Return [x, y] of the center of cell containing provided text 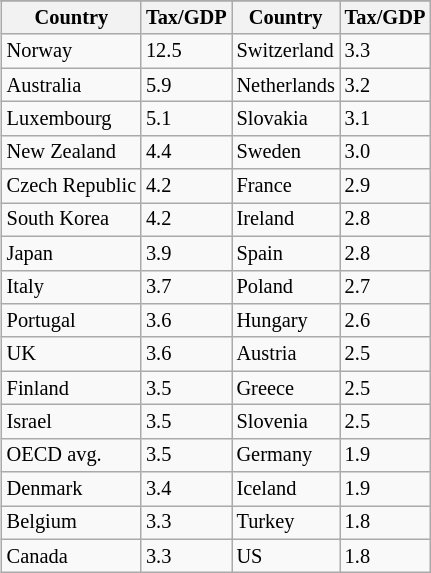
South Korea [72, 220]
4.4 [186, 152]
Portugal [72, 321]
Japan [72, 253]
Austria [286, 354]
Canada [72, 556]
Slovenia [286, 422]
Belgium [72, 523]
3.2 [385, 85]
Italy [72, 287]
Finland [72, 388]
Hungary [286, 321]
2.7 [385, 287]
Denmark [72, 489]
5.1 [186, 119]
5.9 [186, 85]
Netherlands [286, 85]
Greece [286, 388]
Switzerland [286, 51]
Sweden [286, 152]
3.9 [186, 253]
France [286, 186]
OECD avg. [72, 455]
Spain [286, 253]
Ireland [286, 220]
3.1 [385, 119]
Norway [72, 51]
Australia [72, 85]
US [286, 556]
Luxembourg [72, 119]
Iceland [286, 489]
3.0 [385, 152]
3.4 [186, 489]
2.9 [385, 186]
New Zealand [72, 152]
Turkey [286, 523]
3.7 [186, 287]
Slovakia [286, 119]
Germany [286, 455]
Israel [72, 422]
2.6 [385, 321]
Poland [286, 287]
UK [72, 354]
Czech Republic [72, 186]
12.5 [186, 51]
